Locate the cell with the specified text and output its (X, Y) center coordinate. 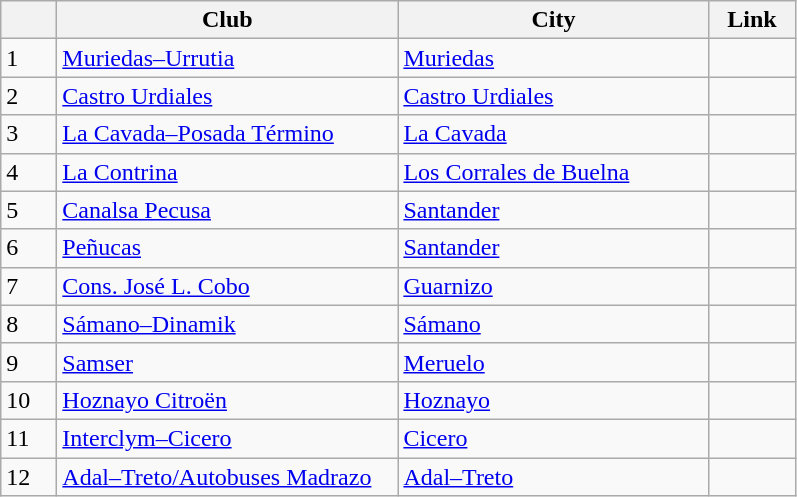
Link (752, 20)
Cicero (554, 438)
City (554, 20)
5 (29, 210)
8 (29, 324)
Sámano (554, 324)
Canalsa Pecusa (228, 210)
10 (29, 400)
Muriedas (554, 58)
Meruelo (554, 362)
La Cavada–Posada Término (228, 134)
Muriedas–Urrutia (228, 58)
Hoznayo Citroën (228, 400)
Adal–Treto (554, 477)
3 (29, 134)
Club (228, 20)
Cons. José L. Cobo (228, 286)
Sámano–Dinamik (228, 324)
1 (29, 58)
Interclym–Cicero (228, 438)
Los Corrales de Buelna (554, 172)
6 (29, 248)
11 (29, 438)
Samser (228, 362)
7 (29, 286)
La Cavada (554, 134)
Peñucas (228, 248)
Adal–Treto/Autobuses Madrazo (228, 477)
12 (29, 477)
La Contrina (228, 172)
4 (29, 172)
Guarnizo (554, 286)
2 (29, 96)
9 (29, 362)
Hoznayo (554, 400)
